Search for the cell housing the specified text and yield its (X, Y) center coordinate. 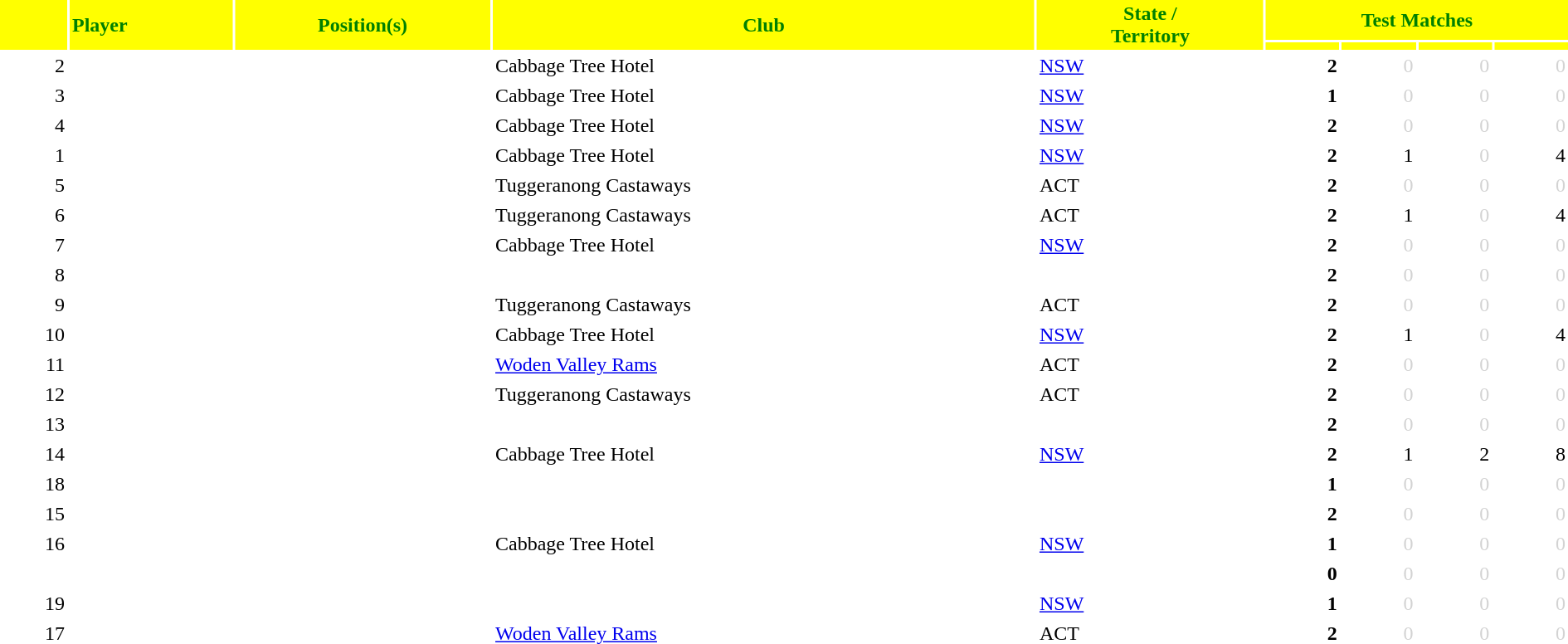
16 (33, 544)
14 (33, 455)
18 (33, 485)
12 (33, 395)
15 (33, 515)
13 (33, 425)
3 (33, 96)
11 (33, 365)
6 (33, 216)
19 (33, 604)
Position(s) (363, 25)
9 (33, 305)
Woden Valley Rams (763, 365)
5 (33, 186)
7 (33, 246)
10 (33, 335)
Club (763, 25)
State / Territory (1150, 25)
Test Matches (1417, 20)
Player (151, 25)
